Scan for the cell matching the given text and deliver its (X, Y) coordinate at center. 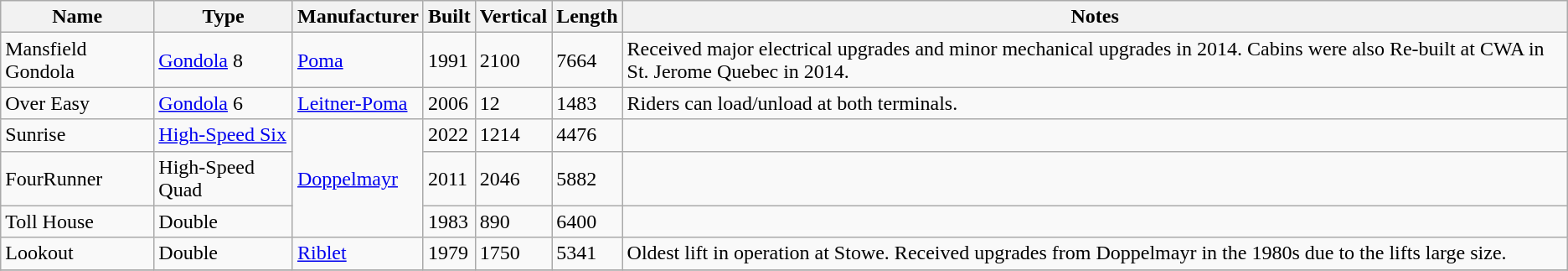
7664 (587, 60)
12 (513, 103)
Received major electrical upgrades and minor mechanical upgrades in 2014. Cabins were also Re-built at CWA in St. Jerome Quebec in 2014. (1095, 60)
2022 (449, 135)
6400 (587, 221)
FourRunner (77, 178)
Poma (358, 60)
High-Speed Quad (224, 178)
Riblet (358, 253)
Leitner-Poma (358, 103)
Manufacturer (358, 17)
1214 (513, 135)
Built (449, 17)
Doppelmayr (358, 178)
Oldest lift in operation at Stowe. Received upgrades from Doppelmayr in the 1980s due to the lifts large size. (1095, 253)
Gondola 6 (224, 103)
Length (587, 17)
Toll House (77, 221)
1991 (449, 60)
890 (513, 221)
Gondola 8 (224, 60)
Vertical (513, 17)
5882 (587, 178)
2100 (513, 60)
2046 (513, 178)
2011 (449, 178)
Sunrise (77, 135)
Notes (1095, 17)
Riders can load/unload at both terminals. (1095, 103)
1483 (587, 103)
1979 (449, 253)
5341 (587, 253)
Over Easy (77, 103)
2006 (449, 103)
Type (224, 17)
Mansfield Gondola (77, 60)
1983 (449, 221)
High-Speed Six (224, 135)
Lookout (77, 253)
1750 (513, 253)
Name (77, 17)
4476 (587, 135)
